Output the [X, Y] coordinate of the center of the cell containing the given text.  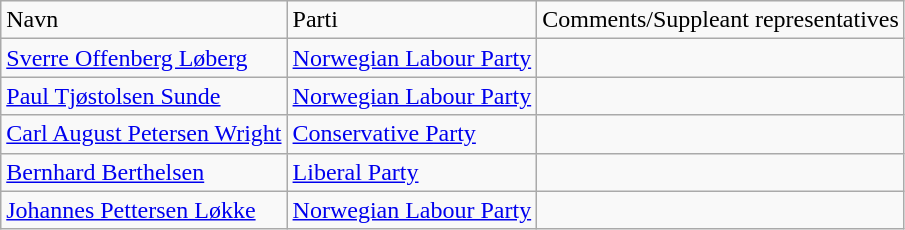
Parti [412, 20]
Bernhard Berthelsen [144, 172]
Sverre Offenberg Løberg [144, 58]
Carl August Petersen Wright [144, 134]
Johannes Pettersen Løkke [144, 210]
Paul Tjøstolsen Sunde [144, 96]
Conservative Party [412, 134]
Liberal Party [412, 172]
Comments/Suppleant representatives [721, 20]
Navn [144, 20]
